Identify which cell holds the provided text, then report its (x, y) central coordinate. 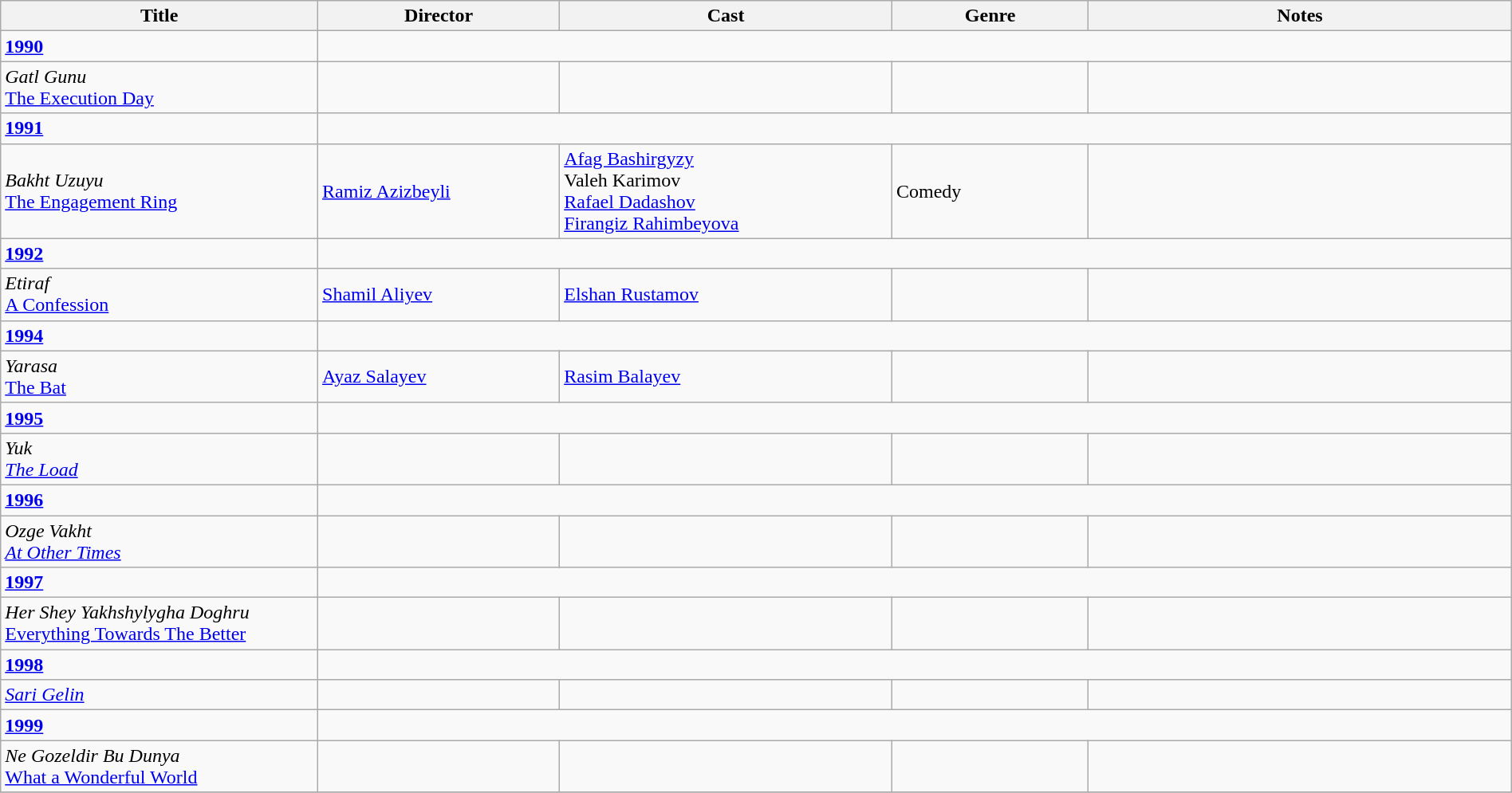
EtirafA Confession (159, 295)
1991 (159, 128)
Shamil Aliyev (439, 295)
1994 (159, 336)
1996 (159, 500)
Ramiz Azizbeyli (439, 191)
Gatl GunuThe Execution Day (159, 88)
YukThe Load (159, 459)
1995 (159, 418)
Afag BashirgyzyValeh KarimovRafael DadashovFirangiz Rahimbeyova (726, 191)
Title (159, 16)
Ne Gozeldir Bu DunyaWhat a Wonderful World (159, 767)
1999 (159, 725)
Ayaz Salayev (439, 376)
1997 (159, 583)
YarasaThe Bat (159, 376)
Elshan Rustamov (726, 295)
Notes (1300, 16)
1992 (159, 253)
1998 (159, 665)
1990 (159, 46)
Director (439, 16)
Rasim Balayev (726, 376)
Her Shey Yakhshylygha DoghruEverything Towards The Better (159, 623)
Sari Gelin (159, 695)
Comedy (990, 191)
Genre (990, 16)
Ozge VakhtAt Other Times (159, 540)
Bakht UzuyuThe Engagement Ring (159, 191)
Cast (726, 16)
